Extract the (x, y) coordinate from the center of the cell holding the provided text.  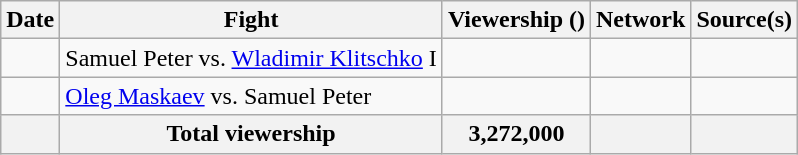
Fight (252, 20)
Total viewership (252, 134)
3,272,000 (516, 134)
Date (30, 20)
Oleg Maskaev vs. Samuel Peter (252, 96)
Network (641, 20)
Viewership () (516, 20)
Source(s) (744, 20)
Samuel Peter vs. Wladimir Klitschko I (252, 58)
